Detect which cell encompasses the target text, then output its (X, Y) center coordinate. 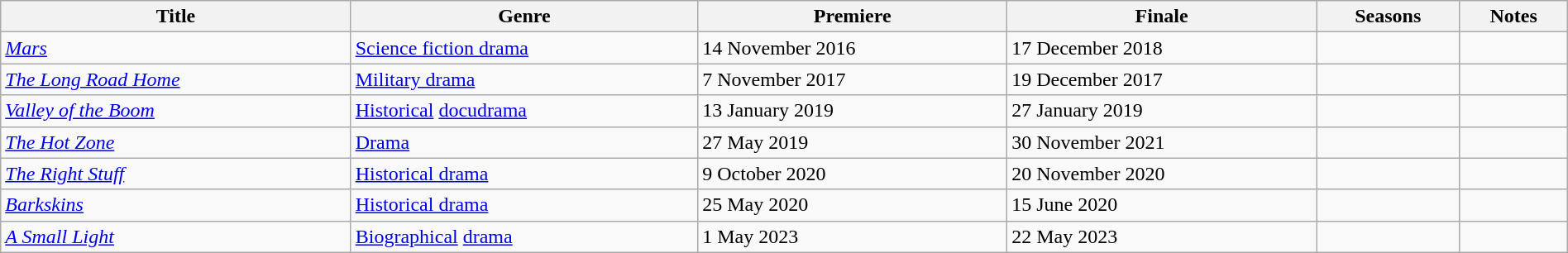
9 October 2020 (853, 174)
20 November 2020 (1162, 174)
13 January 2019 (853, 111)
19 December 2017 (1162, 79)
Barkskins (175, 205)
Military drama (524, 79)
Notes (1513, 17)
A Small Light (175, 236)
The Right Stuff (175, 174)
The Long Road Home (175, 79)
Mars (175, 48)
Science fiction drama (524, 48)
27 January 2019 (1162, 111)
30 November 2021 (1162, 142)
14 November 2016 (853, 48)
27 May 2019 (853, 142)
1 May 2023 (853, 236)
Seasons (1388, 17)
25 May 2020 (853, 205)
Biographical drama (524, 236)
Valley of the Boom (175, 111)
Historical docudrama (524, 111)
Genre (524, 17)
Finale (1162, 17)
The Hot Zone (175, 142)
17 December 2018 (1162, 48)
7 November 2017 (853, 79)
Premiere (853, 17)
15 June 2020 (1162, 205)
Drama (524, 142)
Title (175, 17)
22 May 2023 (1162, 236)
